From the cell containing the given text, extract its center point as [x, y] coordinate. 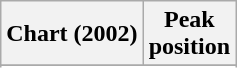
Chart (2002) [72, 34]
Peak position [189, 34]
